Extract the (X, Y) coordinate from the center of the cell holding the provided text.  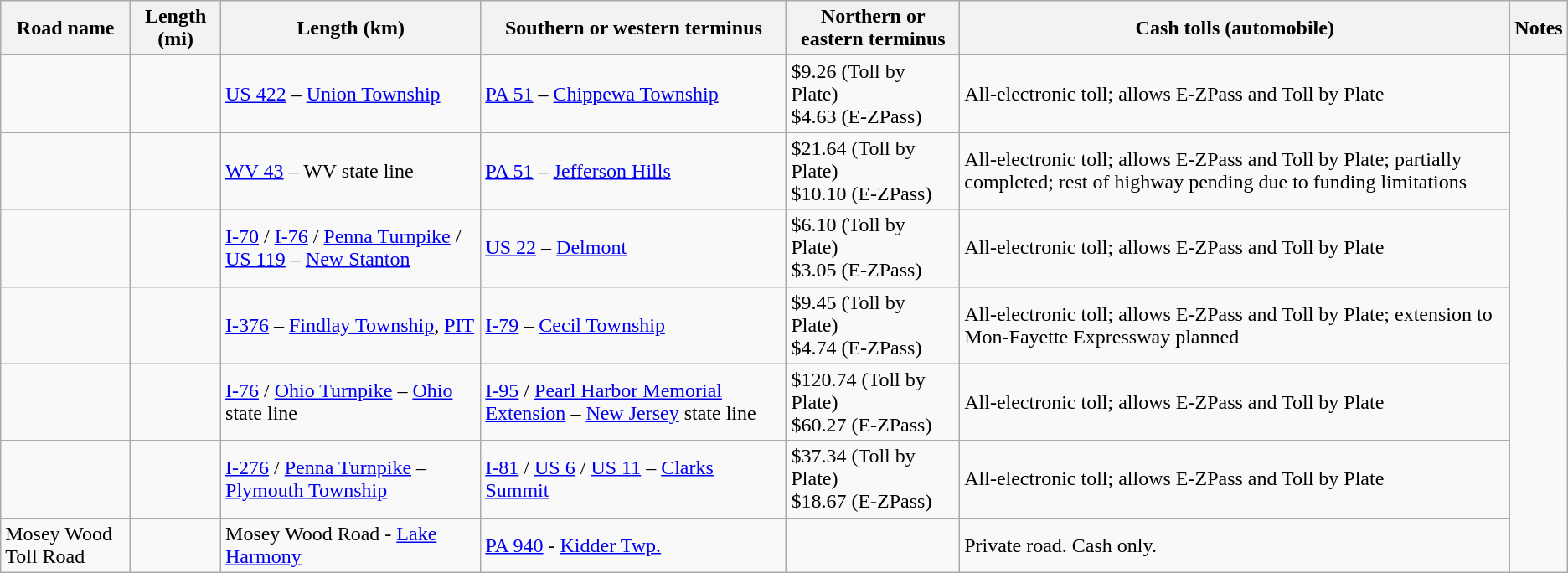
Northern or eastern terminus (873, 28)
Length (km) (351, 28)
PA 51 – Chippewa Township (633, 94)
US 422 – Union Township (351, 94)
I-81 / US 6 / US 11 – Clarks Summit (633, 479)
Mosey Wood Toll Road (65, 545)
Road name (65, 28)
Southern or western terminus (633, 28)
Cash tolls (automobile) (1235, 28)
Mosey Wood Road - Lake Harmony (351, 545)
PA 51 – Jefferson Hills (633, 171)
$120.74 (Toll by Plate)$60.27 (E-ZPass) (873, 402)
I-276 / Penna Turnpike – Plymouth Township (351, 479)
$9.26 (Toll by Plate)$4.63 (E-ZPass) (873, 94)
$37.34 (Toll by Plate)$18.67 (E-ZPass) (873, 479)
I-79 – Cecil Township (633, 325)
I-376 – Findlay Township, PIT (351, 325)
$21.64 (Toll by Plate)$10.10 (E-ZPass) (873, 171)
$9.45 (Toll by Plate)$4.74 (E-ZPass) (873, 325)
Notes (1539, 28)
PA 940 - Kidder Twp. (633, 545)
All-electronic toll; allows E-ZPass and Toll by Plate; extension to Mon-Fayette Expressway planned (1235, 325)
I-76 / Ohio Turnpike – Ohio state line (351, 402)
US 22 – Delmont (633, 248)
Length (mi) (176, 28)
All-electronic toll; allows E-ZPass and Toll by Plate; partially completed; rest of highway pending due to funding limitations (1235, 171)
Private road. Cash only. (1235, 545)
I-70 / I-76 / Penna Turnpike / US 119 – New Stanton (351, 248)
I-95 / Pearl Harbor Memorial Extension – New Jersey state line (633, 402)
$6.10 (Toll by Plate)$3.05 (E-ZPass) (873, 248)
WV 43 – WV state line (351, 171)
